Find where the given text appears and provide that cell's center as [X, Y] coordinate. 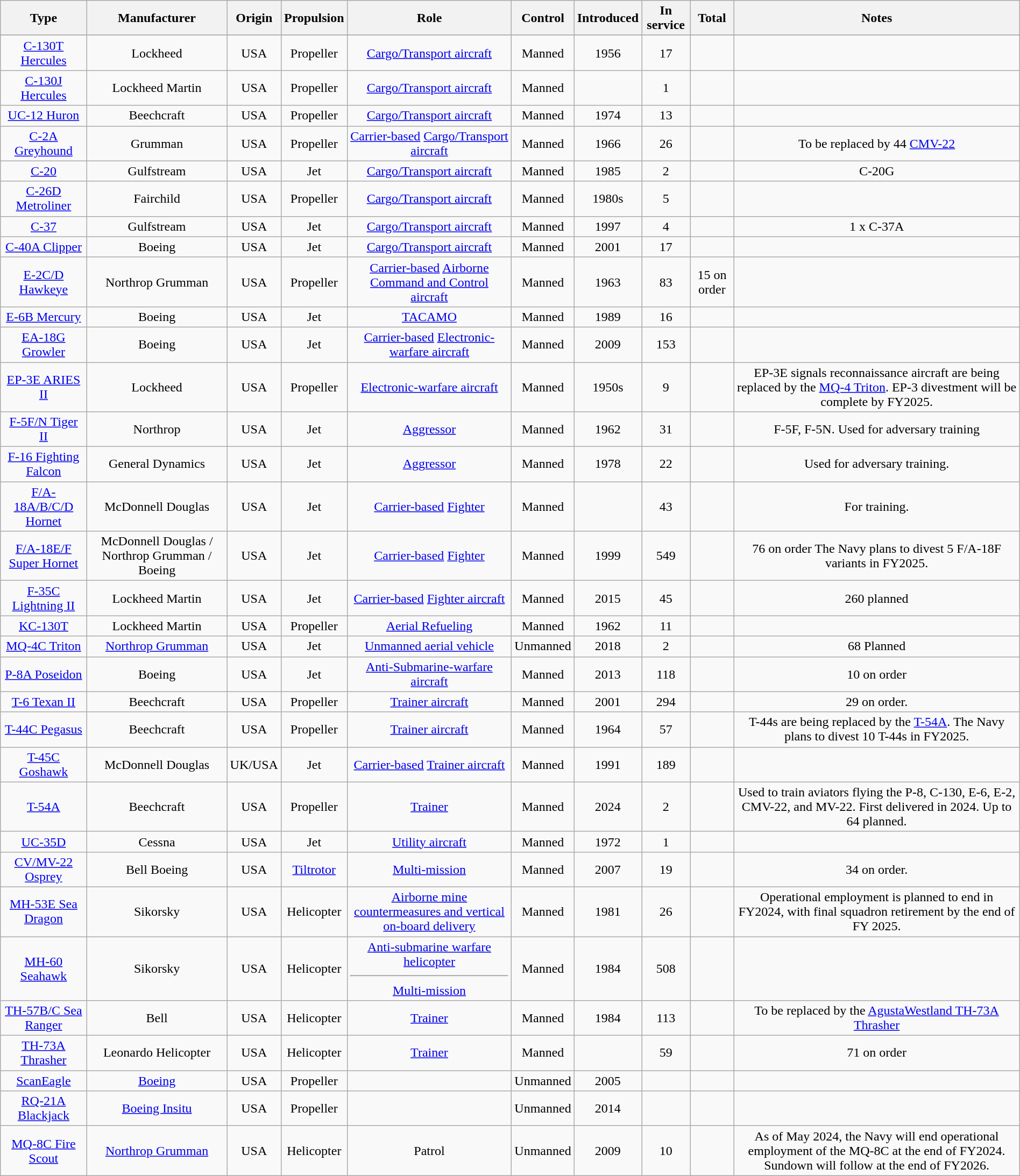
Used to train aviators flying the P-8, C-130, E-6, E-2, CMV-22, and MV-22. First delivered in 2024. Up to 64 planned. [877, 807]
1997 [608, 226]
To be replaced by the AgustaWestland TH-73A Thrasher [877, 1018]
15 on order [712, 282]
Multi-mission [429, 869]
Operational employment is planned to end in FY2024, with final squadron retirement by the end of FY 2025. [877, 911]
45 [666, 598]
ScanEagle [44, 1081]
Aerial Refueling [429, 626]
McDonnell Douglas / Northrop Grumman / Boeing [157, 556]
Manufacturer [157, 18]
Northrop [157, 429]
2013 [608, 674]
Unmanned aerial vehicle [429, 646]
T-45C Goshawk [44, 765]
31 [666, 429]
83 [666, 282]
Used for adversary training. [877, 465]
5 [666, 199]
13 [666, 116]
153 [666, 344]
9 [666, 387]
2005 [608, 1081]
F-5F/N Tiger II [44, 429]
Anti-submarine warfare helicopterMulti-mission [429, 969]
1981 [608, 911]
2024 [608, 807]
F/A-18A/B/C/D Hornet [44, 507]
Utility aircraft [429, 842]
C-40A Clipper [44, 247]
EP-3E signals reconnaissance aircraft are being replaced by the MQ-4 Triton. EP-3 divestment will be complete by FY2025. [877, 387]
1999 [608, 556]
57 [666, 729]
Patrol [429, 1151]
118 [666, 674]
UC-35D [44, 842]
1974 [608, 116]
In service [666, 18]
MH-60 Seahawk [44, 969]
For training. [877, 507]
34 on order. [877, 869]
C-2A Greyhound [44, 143]
10 [666, 1151]
TH-57B/C Sea Ranger [44, 1018]
260 planned [877, 598]
1966 [608, 143]
1991 [608, 765]
1964 [608, 729]
189 [666, 765]
Carrier-based Airborne Command and Control aircraft [429, 282]
549 [666, 556]
EA-18G Growler [44, 344]
TH-73A Thrasher [44, 1053]
Notes [877, 18]
RQ-21A Blackjack [44, 1109]
Propulsion [314, 18]
294 [666, 702]
59 [666, 1053]
MQ-4C Triton [44, 646]
113 [666, 1018]
1 x C-37A [877, 226]
29 on order. [877, 702]
Carrier-based Electronic-warfare aircraft [429, 344]
2015 [608, 598]
P-8A Poseidon [44, 674]
2007 [608, 869]
F-5F, F-5N. Used for adversary training [877, 429]
11 [666, 626]
C-20G [877, 171]
KC-130T [44, 626]
CV/MV-22 Osprey [44, 869]
1980s [608, 199]
Carrier-based Cargo/Transport aircraft [429, 143]
UC-12 Huron [44, 116]
T-44s are being replaced by the T-54A. The Navy plans to divest 10 T-44s in FY2025. [877, 729]
1985 [608, 171]
Origin [254, 18]
68 Planned [877, 646]
F-16 Fighting Falcon [44, 465]
2014 [608, 1109]
F-35C Lightning II [44, 598]
1978 [608, 465]
Electronic-warfare aircraft [429, 387]
1972 [608, 842]
1956 [608, 53]
EP-3E ARIES II [44, 387]
1950s [608, 387]
22 [666, 465]
C-26D Metroliner [44, 199]
10 on order [877, 674]
T-54A [44, 807]
43 [666, 507]
Bell [157, 1018]
T-44C Pegasus [44, 729]
Boeing Insitu [157, 1109]
1989 [608, 317]
C-130T Hercules [44, 53]
Role [429, 18]
Total [712, 18]
C-130J Hercules [44, 88]
Carrier-based Fighter aircraft [429, 598]
TACAMO [429, 317]
Bell Boeing [157, 869]
Anti-Submarine-warfare aircraft [429, 674]
Tiltrotor [314, 869]
T-6 Texan II [44, 702]
19 [666, 869]
C-20 [44, 171]
Grumman [157, 143]
E-2C/D Hawkeye [44, 282]
General Dynamics [157, 465]
F/A-18E/F Super Hornet [44, 556]
As of May 2024, the Navy will end operational employment of the MQ-8C at the end of FY2024. Sundown will follow at the end of FY2026. [877, 1151]
508 [666, 969]
MH-53E Sea Dragon [44, 911]
2018 [608, 646]
71 on order [877, 1053]
UK/USA [254, 765]
Control [543, 18]
16 [666, 317]
Leonardo Helicopter [157, 1053]
4 [666, 226]
Cessna [157, 842]
76 on order The Navy plans to divest 5 F/A-18F variants in FY2025. [877, 556]
To be replaced by 44 CMV-22 [877, 143]
Fairchild [157, 199]
1963 [608, 282]
E-6B Mercury [44, 317]
Carrier-based Trainer aircraft [429, 765]
MQ-8C Fire Scout [44, 1151]
Type [44, 18]
Introduced [608, 18]
Airborne mine countermeasures and vertical on-board delivery [429, 911]
C-37 [44, 226]
